Scan for the cell matching the given text and deliver its [x, y] coordinate at center. 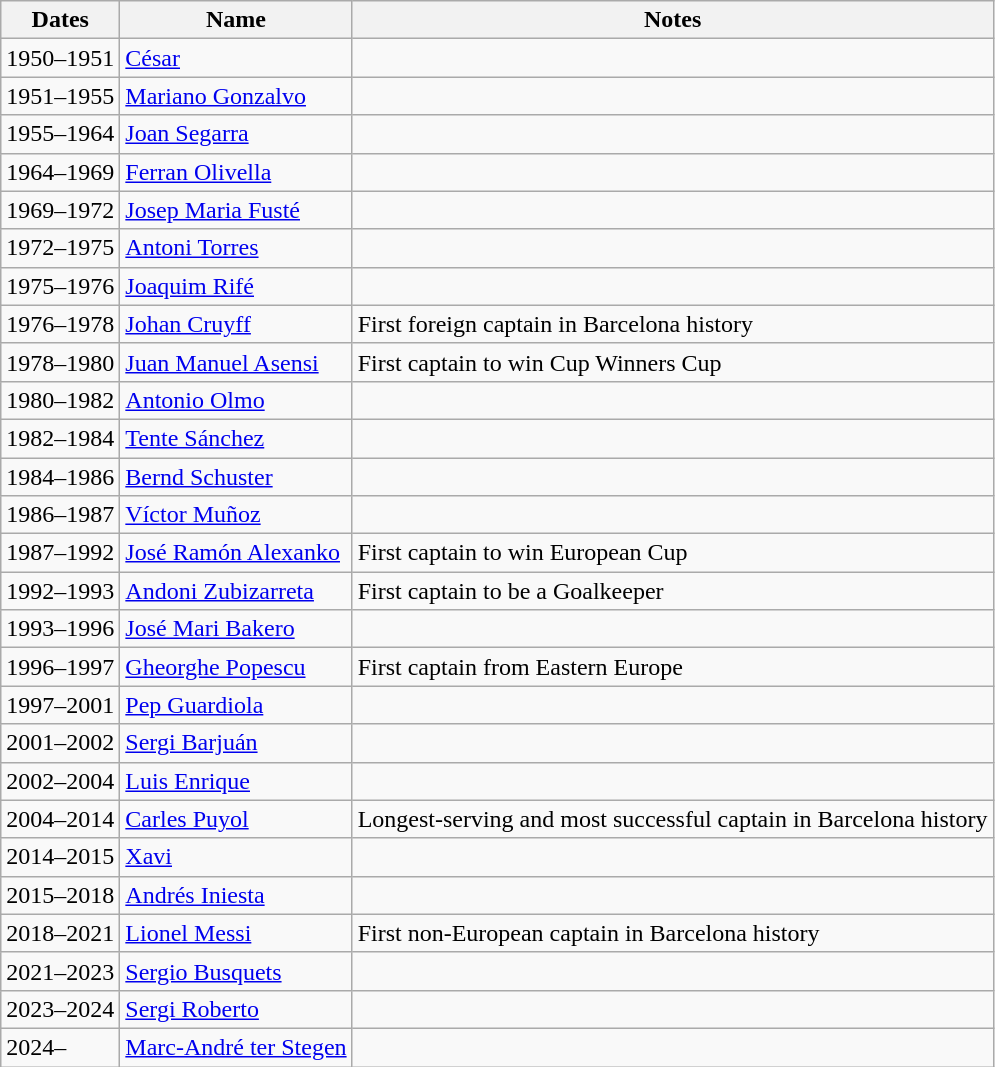
Antonio Olmo [236, 400]
1975–1976 [60, 286]
First captain to be a Goalkeeper [672, 591]
2018–2021 [60, 933]
2014–2015 [60, 857]
Joan Segarra [236, 134]
José Ramón Alexanko [236, 553]
1972–1975 [60, 248]
2021–2023 [60, 971]
2002–2004 [60, 781]
1984–1986 [60, 477]
1993–1996 [60, 629]
Andoni Zubizarreta [236, 591]
Sergi Roberto [236, 1009]
Longest-serving and most successful captain in Barcelona history [672, 819]
Xavi [236, 857]
1964–1969 [60, 172]
1992–1993 [60, 591]
César [236, 58]
Joaquim Rifé [236, 286]
First captain from Eastern Europe [672, 667]
Carles Puyol [236, 819]
Lionel Messi [236, 933]
Johan Cruyff [236, 324]
1987–1992 [60, 553]
First non-European captain in Barcelona history [672, 933]
Juan Manuel Asensi [236, 362]
Josep Maria Fusté [236, 210]
1982–1984 [60, 438]
Antoni Torres [236, 248]
Bernd Schuster [236, 477]
1955–1964 [60, 134]
1969–1972 [60, 210]
First captain to win Cup Winners Cup [672, 362]
1950–1951 [60, 58]
First foreign captain in Barcelona history [672, 324]
1996–1997 [60, 667]
Marc-André ter Stegen [236, 1047]
Pep Guardiola [236, 705]
1978–1980 [60, 362]
1986–1987 [60, 515]
2024– [60, 1047]
Andrés Iniesta [236, 895]
Name [236, 20]
Dates [60, 20]
2023–2024 [60, 1009]
1980–1982 [60, 400]
1951–1955 [60, 96]
Tente Sánchez [236, 438]
Mariano Gonzalvo [236, 96]
Notes [672, 20]
Sergi Barjuán [236, 743]
2001–2002 [60, 743]
Gheorghe Popescu [236, 667]
1976–1978 [60, 324]
2004–2014 [60, 819]
First captain to win European Cup [672, 553]
2015–2018 [60, 895]
Víctor Muñoz [236, 515]
Ferran Olivella [236, 172]
José Mari Bakero [236, 629]
Luis Enrique [236, 781]
Sergio Busquets [236, 971]
1997–2001 [60, 705]
